Identify which cell holds the provided text, then report its (x, y) central coordinate. 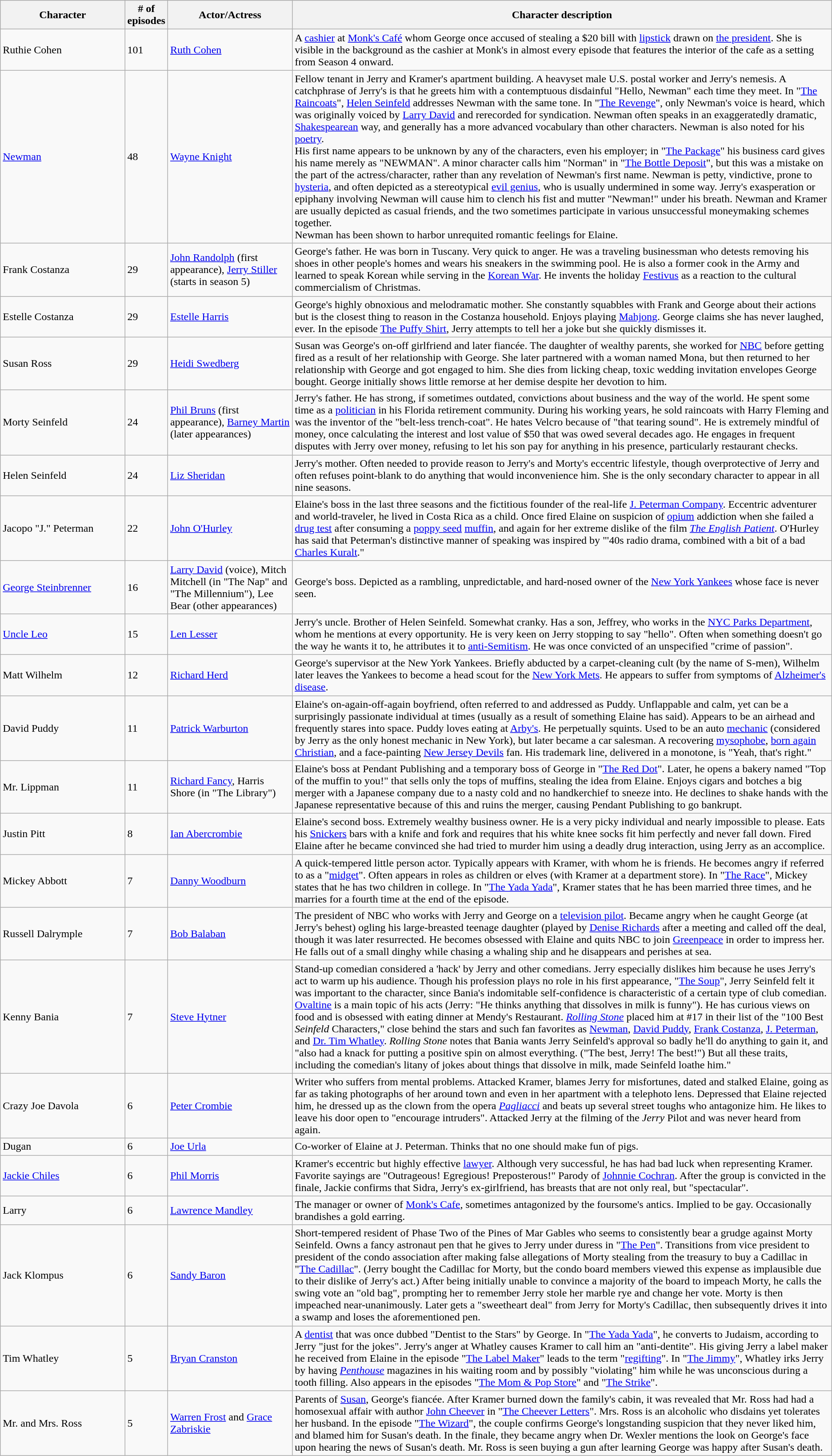
Dugan (63, 1147)
Character (63, 15)
Patrick Warburton (230, 728)
Estelle Costanza (63, 317)
Len Lesser (230, 634)
Morty Seinfeld (63, 422)
Newman (63, 156)
Joe Urla (230, 1147)
16 (146, 587)
Heidi Swedberg (230, 364)
Sandy Baron (230, 1275)
Crazy Joe Davola (63, 1106)
Bryan Cranston (230, 1358)
Phil Bruns (first appearance), Barney Martin (later appearances) (230, 422)
Character description (562, 15)
Mr. and Mrs. Ross (63, 1423)
Wayne Knight (230, 156)
Peter Crombie (230, 1106)
Tim Whatley (63, 1358)
David Puddy (63, 728)
101 (146, 50)
# of episodes (146, 15)
George's boss. Depicted as a rambling, unpredictable, and hard-nosed owner of the New York Yankees whose face is never seen. (562, 587)
Jack Klompus (63, 1275)
Bob Balaban (230, 934)
The manager or owner of Monk's Cafe, sometimes antagonized by the foursome's antics. Implied to be gay. Occasionally brandishes a gold earring. (562, 1210)
Ruthie Cohen (63, 50)
Lawrence Mandley (230, 1210)
Mickey Abbott (63, 881)
George Steinbrenner (63, 587)
Mr. Lippman (63, 787)
Kenny Bania (63, 1017)
Russell Dalrymple (63, 934)
Jacopo "J." Peterman (63, 528)
12 (146, 675)
8 (146, 834)
Danny Woodburn (230, 881)
Co-worker of Elaine at J. Peterman. Thinks that no one should make fun of pigs. (562, 1147)
Uncle Leo (63, 634)
Helen Seinfeld (63, 475)
Jackie Chiles (63, 1175)
Steve Hytner (230, 1017)
Warren Frost and Grace Zabriskie (230, 1423)
Larry David (voice), Mitch Mitchell (in "The Nap" and "The Millennium"), Lee Bear (other appearances) (230, 587)
15 (146, 634)
22 (146, 528)
Frank Costanza (63, 269)
Richard Fancy, Harris Shore (in "The Library") (230, 787)
Susan Ross (63, 364)
Estelle Harris (230, 317)
48 (146, 156)
Justin Pitt (63, 834)
Richard Herd (230, 675)
Ruth Cohen (230, 50)
Larry (63, 1210)
Phil Morris (230, 1175)
Actor/Actress (230, 15)
Liz Sheridan (230, 475)
Matt Wilhelm (63, 675)
John Randolph (first appearance), Jerry Stiller (starts in season 5) (230, 269)
John O'Hurley (230, 528)
Ian Abercrombie (230, 834)
